Return [X, Y] of the center of cell containing provided text 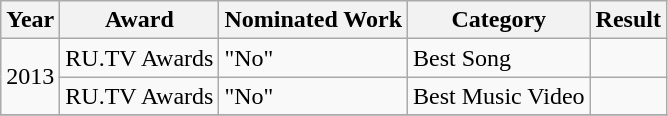
2013 [30, 77]
Best Music Video [500, 96]
Category [500, 20]
Award [140, 20]
Best Song [500, 58]
Result [628, 20]
Year [30, 20]
Nominated Work [314, 20]
